Identify which cell holds the provided text, then report its (X, Y) central coordinate. 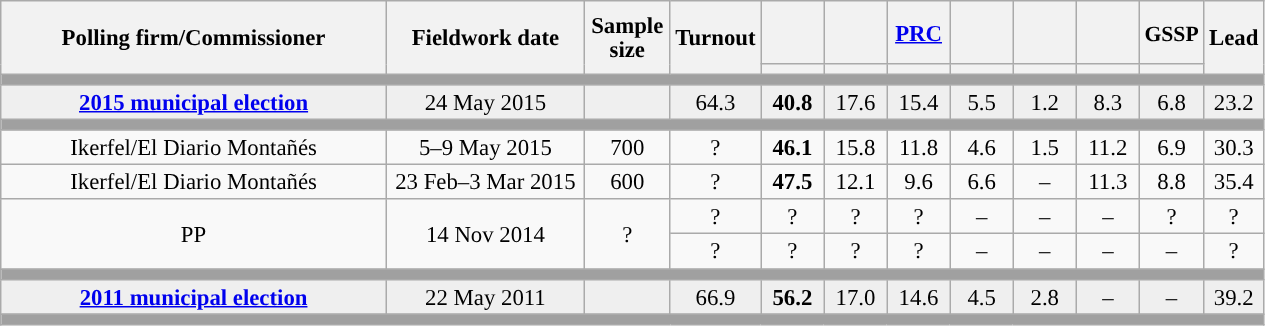
17.0 (856, 296)
600 (627, 182)
8.8 (1171, 182)
24 May 2015 (485, 102)
15.8 (856, 148)
2015 municipal election (194, 102)
17.6 (856, 102)
46.1 (792, 148)
47.5 (792, 182)
8.3 (1108, 102)
22 May 2011 (485, 296)
1.5 (1044, 148)
PP (194, 234)
40.8 (792, 102)
4.5 (982, 296)
14.6 (918, 296)
11.3 (1108, 182)
6.9 (1171, 148)
GSSP (1171, 32)
56.2 (792, 296)
9.6 (918, 182)
23.2 (1234, 102)
35.4 (1234, 182)
23 Feb–3 Mar 2015 (485, 182)
4.6 (982, 148)
39.2 (1234, 296)
Polling firm/Commissioner (194, 38)
2.8 (1044, 296)
12.1 (856, 182)
30.3 (1234, 148)
5.5 (982, 102)
14 Nov 2014 (485, 234)
64.3 (716, 102)
6.8 (1171, 102)
PRC (918, 32)
11.2 (1108, 148)
2011 municipal election (194, 296)
Sample size (627, 38)
66.9 (716, 296)
700 (627, 148)
5–9 May 2015 (485, 148)
6.6 (982, 182)
11.8 (918, 148)
Fieldwork date (485, 38)
Lead (1234, 38)
1.2 (1044, 102)
Turnout (716, 38)
15.4 (918, 102)
